Detect which cell encompasses the target text, then output its [x, y] center coordinate. 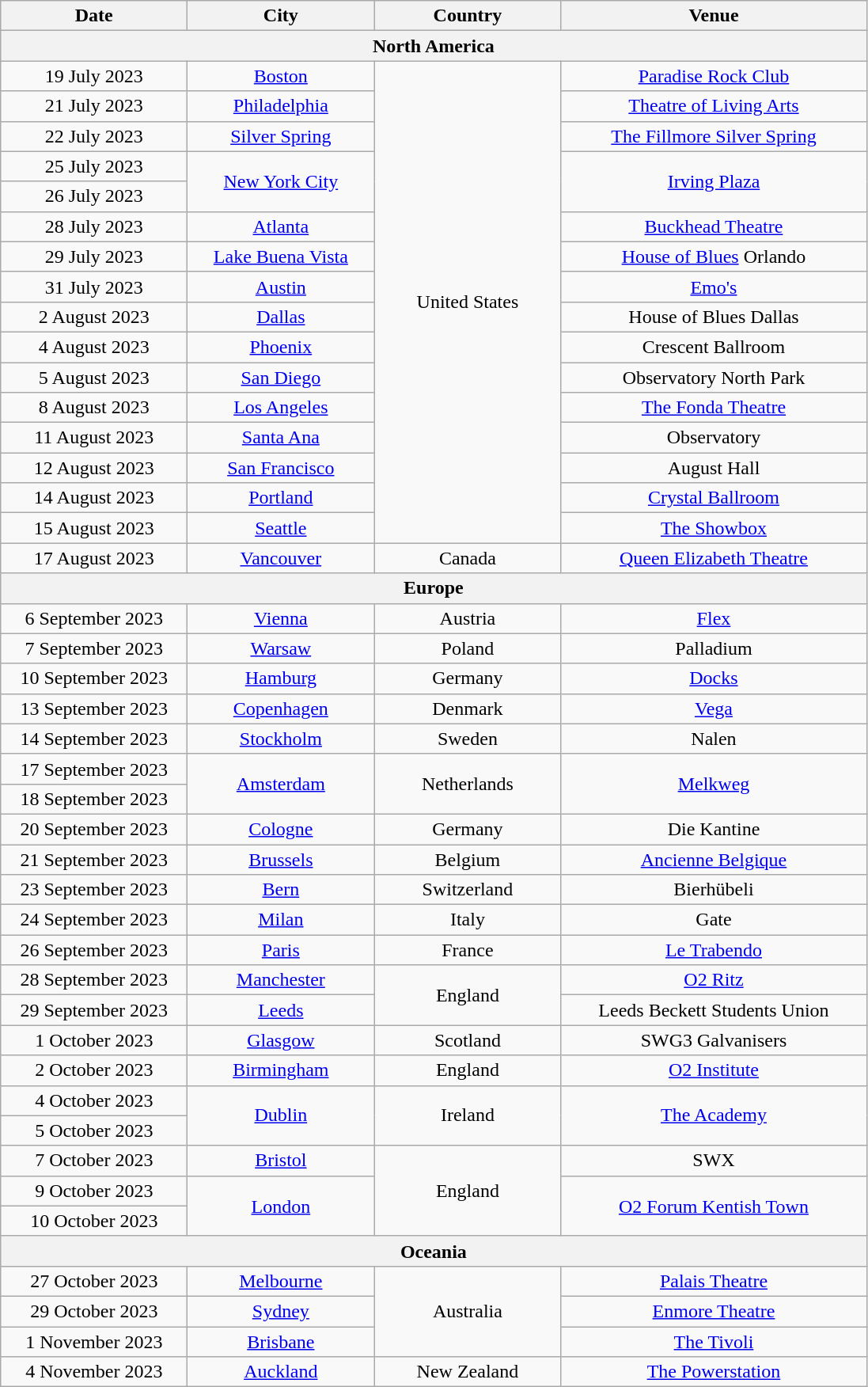
The Fonda Theatre [714, 408]
6 September 2023 [94, 618]
25 July 2023 [94, 166]
Scotland [468, 1040]
Paradise Rock Club [714, 76]
21 July 2023 [94, 106]
Ireland [468, 1115]
Flex [714, 618]
Paris [281, 950]
Theatre of Living Arts [714, 106]
Europe [434, 588]
Atlanta [281, 226]
Italy [468, 920]
4 August 2023 [94, 347]
New Zealand [468, 1372]
29 September 2023 [94, 1010]
12 August 2023 [94, 468]
24 September 2023 [94, 920]
Australia [468, 1311]
The Showbox [714, 528]
Melkweg [714, 784]
Observatory North Park [714, 378]
Portland [281, 498]
2 October 2023 [94, 1070]
Dublin [281, 1115]
Seattle [281, 528]
London [281, 1206]
Austria [468, 618]
Irving Plaza [714, 181]
Nalen [714, 739]
Canada [468, 558]
5 August 2023 [94, 378]
SWG3 Galvanisers [714, 1040]
The Powerstation [714, 1372]
14 September 2023 [94, 739]
Phoenix [281, 347]
Vega [714, 709]
28 September 2023 [94, 980]
Palais Theatre [714, 1281]
Auckland [281, 1372]
20 September 2023 [94, 829]
House of Blues Orlando [714, 256]
Brussels [281, 859]
Palladium [714, 648]
4 November 2023 [94, 1372]
29 October 2023 [94, 1311]
17 September 2023 [94, 769]
Silver Spring [281, 136]
Country [468, 16]
Observatory [714, 438]
North America [434, 46]
Los Angeles [281, 408]
10 September 2023 [94, 678]
Bristol [281, 1161]
San Diego [281, 378]
28 July 2023 [94, 226]
Austin [281, 287]
21 September 2023 [94, 859]
Brisbane [281, 1342]
Stockholm [281, 739]
5 October 2023 [94, 1130]
2 August 2023 [94, 317]
Melbourne [281, 1281]
18 September 2023 [94, 799]
Birmingham [281, 1070]
August Hall [714, 468]
Switzerland [468, 890]
Sweden [468, 739]
New York City [281, 181]
Gate [714, 920]
Hamburg [281, 678]
4 October 2023 [94, 1100]
Boston [281, 76]
Sydney [281, 1311]
10 October 2023 [94, 1221]
The Fillmore Silver Spring [714, 136]
Denmark [468, 709]
Buckhead Theatre [714, 226]
1 November 2023 [94, 1342]
House of Blues Dallas [714, 317]
7 October 2023 [94, 1161]
SWX [714, 1161]
Bierhübeli [714, 890]
O2 Forum Kentish Town [714, 1206]
Manchester [281, 980]
Netherlands [468, 784]
Queen Elizabeth Theatre [714, 558]
Leeds [281, 1010]
15 August 2023 [94, 528]
Lake Buena Vista [281, 256]
Enmore Theatre [714, 1311]
22 July 2023 [94, 136]
8 August 2023 [94, 408]
13 September 2023 [94, 709]
O2 Institute [714, 1070]
Crescent Ballroom [714, 347]
31 July 2023 [94, 287]
Dallas [281, 317]
29 July 2023 [94, 256]
Philadelphia [281, 106]
Belgium [468, 859]
The Tivoli [714, 1342]
Glasgow [281, 1040]
Milan [281, 920]
Ancienne Belgique [714, 859]
Docks [714, 678]
Date [94, 16]
France [468, 950]
7 September 2023 [94, 648]
Leeds Beckett Students Union [714, 1010]
Vienna [281, 618]
Warsaw [281, 648]
17 August 2023 [94, 558]
San Francisco [281, 468]
The Academy [714, 1115]
Crystal Ballroom [714, 498]
City [281, 16]
Bern [281, 890]
27 October 2023 [94, 1281]
Cologne [281, 829]
26 July 2023 [94, 196]
Amsterdam [281, 784]
14 August 2023 [94, 498]
Oceania [434, 1251]
Vancouver [281, 558]
11 August 2023 [94, 438]
19 July 2023 [94, 76]
Die Kantine [714, 829]
Poland [468, 648]
Le Trabendo [714, 950]
O2 Ritz [714, 980]
26 September 2023 [94, 950]
Venue [714, 16]
9 October 2023 [94, 1191]
1 October 2023 [94, 1040]
United States [468, 302]
Copenhagen [281, 709]
Emo's [714, 287]
Santa Ana [281, 438]
23 September 2023 [94, 890]
